Determine the [X, Y] coordinate at the center of the cell enclosing the given text.  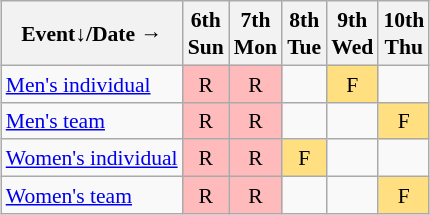
7thMon [256, 33]
6thSun [206, 33]
Men's individual [92, 84]
Women's team [92, 194]
8thTue [304, 33]
Men's team [92, 120]
9thWed [352, 33]
Event↓/Date → [92, 33]
Women's individual [92, 158]
10thThu [404, 33]
